Identify which cell holds the provided text, then report its [x, y] central coordinate. 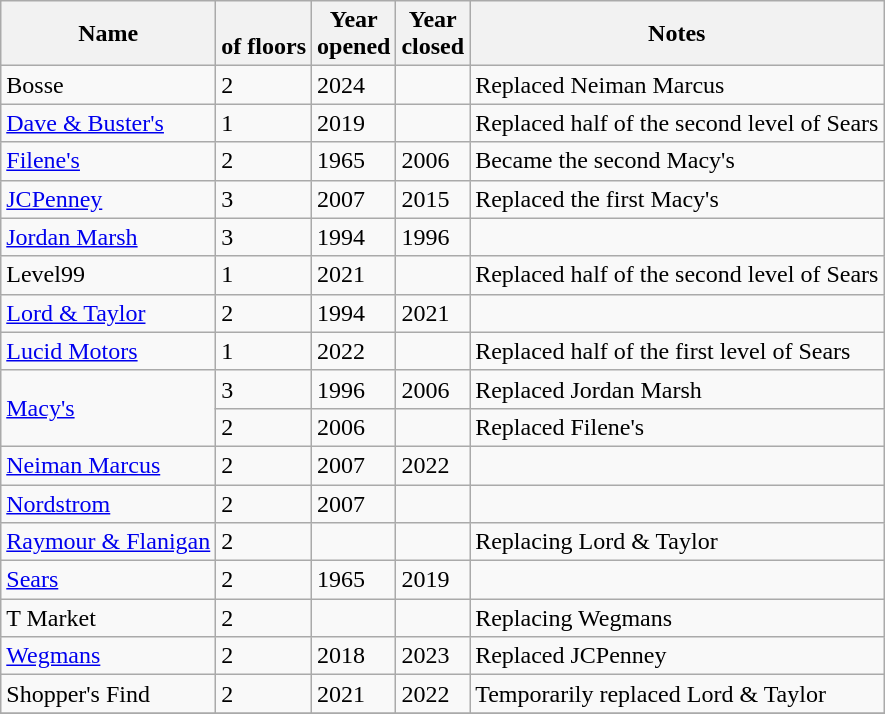
Replaced Neiman Marcus [677, 85]
2018 [354, 656]
2023 [433, 656]
Replaced Filene's [677, 427]
2015 [433, 199]
Replaced JCPenney [677, 656]
Became the second Macy's [677, 161]
JCPenney [108, 199]
Neiman Marcus [108, 465]
Replacing Lord & Taylor [677, 542]
Bosse [108, 85]
Temporarily replaced Lord & Taylor [677, 694]
Replaced Jordan Marsh [677, 389]
Level99 [108, 275]
Notes [677, 34]
Name [108, 34]
T Market [108, 618]
Shopper's Find [108, 694]
of floors [264, 34]
Lord & Taylor [108, 313]
Dave & Buster's [108, 123]
Jordan Marsh [108, 237]
Raymour & Flanigan [108, 542]
Replacing Wegmans [677, 618]
Yearopened [354, 34]
Filene's [108, 161]
Replaced the first Macy's [677, 199]
Nordstrom [108, 503]
Replaced half of the first level of Sears [677, 351]
Sears [108, 580]
2024 [354, 85]
Lucid Motors [108, 351]
Yearclosed [433, 34]
Wegmans [108, 656]
Macy's [108, 408]
